Locate the cell with the specified text and output its [x, y] center coordinate. 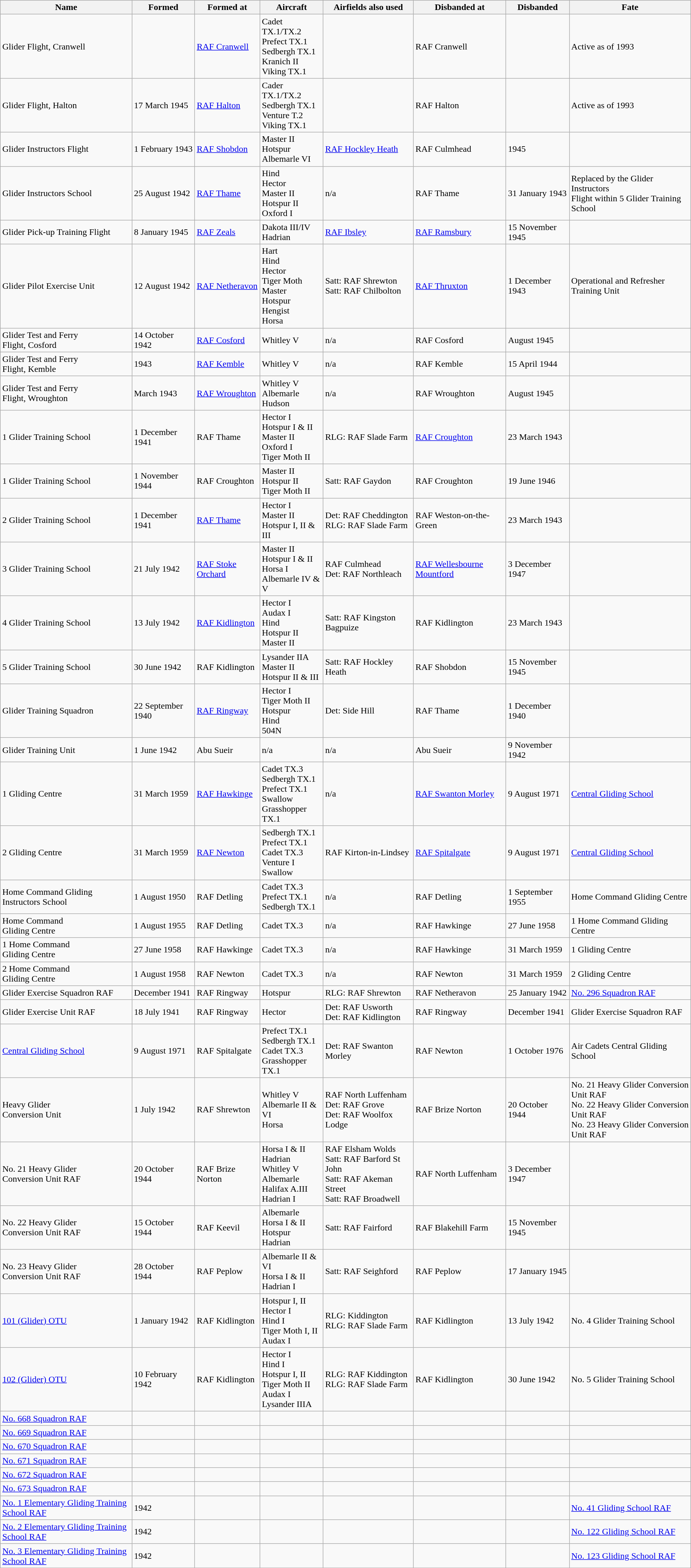
Cadet TX.3Sedbergh TX.1Prefect TX.1SwallowGrasshopper TX.1 [292, 794]
Cader TX.1/TX.2Sedbergh TX.1Venture T.2Viking TX.1 [292, 105]
Satt: RAF Gaydon [368, 481]
Fate [630, 7]
Glider Test and Ferry Flight, Kemble [66, 364]
21 July 1942 [164, 569]
1 October 1976 [537, 1051]
RAF Blakehill Farm [460, 1228]
RAF Kirton-in-Lindsey [368, 853]
18 July 1941 [164, 1012]
15 April 1944 [537, 364]
Hotspur [292, 993]
Home Command Gliding Instructors School [66, 897]
Glider Instructors Flight [66, 149]
No. 22 Heavy GliderConversion Unit RAF [66, 1228]
8 January 1945 [164, 232]
RAF Zeals [227, 232]
Master IIHotspur IITiger Moth II [292, 481]
31 January 1943 [537, 193]
RLG: RAF KiddingtonRLG: RAF Slade Farm [368, 1380]
Glider Training Squadron [66, 711]
Satt: RAF Hockley Heath [368, 667]
RAF Shrewton [227, 1109]
Disbanded at [460, 7]
12 August 1942 [164, 286]
1 July 1942 [164, 1109]
Det: RAF UsworthDet: RAF Kidlington [368, 1012]
Det: RAF CheddingtonRLG: RAF Slade Farm [368, 520]
No. 23 Heavy GliderConversion Unit RAF [66, 1272]
Hector IHotspur I & IIMaster IIOxford ITiger Moth II [292, 437]
No. 21 Heavy GliderConversion Unit RAF [66, 1174]
102 (Glider) OTU [66, 1380]
Satt: RAF Kingston Bagpuize [368, 623]
1 February 1943 [164, 149]
Hector IHind IHotspur I, IITiger Moth IIAudax ILysander IIIA [292, 1380]
No. 673 Squadron RAF [66, 1489]
28 October 1944 [164, 1272]
1 December 1940 [537, 711]
Glider Exercise Unit RAF [66, 1012]
RAF Thruxton [460, 286]
Glider Flight, Halton [66, 105]
1945 [537, 149]
Master IIHotspur I & IIHorsa IAlbemarle IV & V [292, 569]
15 October 1944 [164, 1228]
1 September 1955 [537, 897]
10 February 1942 [164, 1380]
Name [66, 7]
Glider Pick-up Training Flight [66, 232]
Air Cadets Central Gliding School [630, 1051]
RAF Stoke Orchard [227, 569]
1 June 1942 [164, 750]
No. 670 Squadron RAF [66, 1447]
Cadet TX.1/TX.2Prefect TX.1Sedbergh TX.1Kranich IIViking TX.1 [292, 47]
Hotspur I, IIHector IHind ITiger Moth I, IIAudax I [292, 1321]
HartHindHectorTiger MothMasterHotspurHengistHorsa [292, 286]
Heavy GliderConversion Unit [66, 1109]
No. 668 Squadron RAF [66, 1418]
Satt: RAF ShrewtonSatt: RAF Chilbolton [368, 286]
1 August 1955 [164, 925]
Glider Instructors School [66, 193]
RAF Weston-on-the-Green [460, 520]
Replaced by the Glider InstructorsFlight within 5 Glider Training School [630, 193]
Operational and Refresher Training Unit [630, 286]
Prefect TX.1Sedbergh TX.1Cadet TX.3Grasshopper TX.1 [292, 1051]
RAF Hockley Heath [368, 149]
No. 3 Elementary Gliding Training School RAF [66, 1555]
No. 671 Squadron RAF [66, 1461]
RAF Ramsbury [460, 232]
Glider Test and Ferry Flight, Cosford [66, 340]
Satt: RAF Seighford [368, 1272]
RAF Keevil [227, 1228]
Whitley VAlbemarleHudson [292, 393]
No. 2 Elementary Gliding Training School RAF [66, 1532]
25 August 1942 [164, 193]
RLG: KiddingtonRLG: RAF Slade Farm [368, 1321]
Dakota III/IVHadrian [292, 232]
No. 669 Squadron RAF [66, 1432]
4 Glider Training School [66, 623]
Formed at [227, 7]
March 1943 [164, 393]
17 March 1945 [164, 105]
Formed [164, 7]
RAF Ibsley [368, 232]
No. 122 Gliding School RAF [630, 1532]
Glider Flight, Cranwell [66, 47]
Hector [292, 1012]
Lysander IIAMaster IIHotspur II & III [292, 667]
2 Glider Training School [66, 520]
RAF North LuffenhamDet: RAF GroveDet: RAF Woolfox Lodge [368, 1109]
Satt: RAF Fairford [368, 1228]
1 January 1942 [164, 1321]
Airfields also used [368, 7]
No. 5 Glider Training School [630, 1380]
5 Glider Training School [66, 667]
101 (Glider) OTU [66, 1321]
Master IIHotspurAlbemarle VI [292, 149]
1 November 1944 [164, 481]
No. 4 Glider Training School [630, 1321]
RAF Culmhead [460, 149]
Glider Training Unit [66, 750]
1 December 1943 [537, 286]
HindHectorMaster IIHotspur IIOxford I [292, 193]
25 January 1942 [537, 993]
1 August 1950 [164, 897]
No. 296 Squadron RAF [630, 993]
2 Home Command Gliding Centre [66, 973]
22 September 1940 [164, 711]
Horsa I & IIHadrianWhitley VAlbemarleHalifax A.IIIHadrian I [292, 1174]
3 Glider Training School [66, 569]
RAF Elsham WoldsSatt: RAF Barford St JohnSatt: RAF Akeman StreetSatt: RAF Broadwell [368, 1174]
14 October 1942 [164, 340]
Hector IMaster IIHotspur I, II & III [292, 520]
Aircraft [292, 7]
Det: RAF Swanton Morley [368, 1051]
AlbemarleHorsa I & IIHotspurHadrian [292, 1228]
No. 672 Squadron RAF [66, 1475]
1 August 1958 [164, 973]
Det: Side Hill [368, 711]
Hector ITiger Moth IIHotspurHind504N [292, 711]
Hector IAudax IHindHotspur IIMaster II [292, 623]
19 June 1946 [537, 481]
No. 21 Heavy Glider Conversion Unit RAFNo. 22 Heavy Glider Conversion Unit RAFNo. 23 Heavy Glider Conversion Unit RAF [630, 1109]
RAF North Luffenham [460, 1174]
Sedbergh TX.1Prefect TX.1Cadet TX.3Venture ISwallow [292, 853]
17 January 1945 [537, 1272]
No. 123 Gliding School RAF [630, 1555]
Whitley VAlbemarle II & VIHorsa [292, 1109]
Glider Test and Ferry Flight, Wroughton [66, 393]
Glider Pilot Exercise Unit [66, 286]
No. 1 Elementary Gliding Training School RAF [66, 1507]
1943 [164, 364]
Cadet TX.3Prefect TX.1Sedbergh TX.1 [292, 897]
Albemarle II & VIHorsa I & IIHadrian I [292, 1272]
9 November 1942 [537, 750]
RAF CulmheadDet: RAF Northleach [368, 569]
RAF Wellesbourne Mountford [460, 569]
RLG: RAF Shrewton [368, 993]
No. 41 Gliding School RAF [630, 1507]
Disbanded [537, 7]
RAF Swanton Morley [460, 794]
RLG: RAF Slade Farm [368, 437]
